Return (X, Y) of the center of cell containing provided text 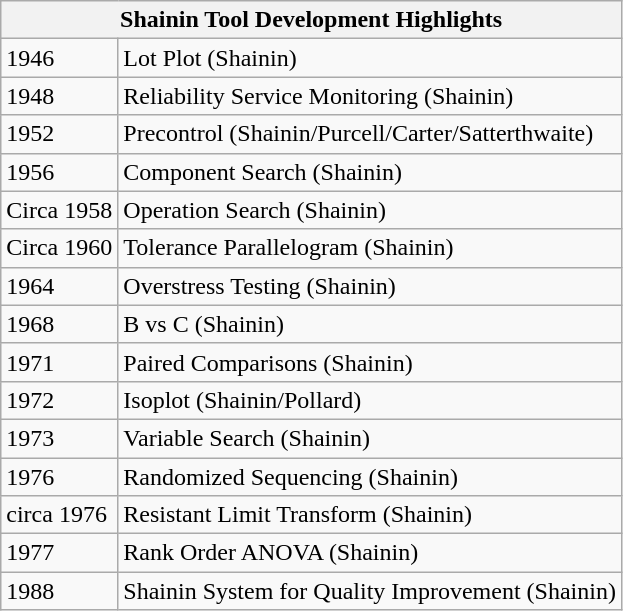
1977 (60, 553)
circa 1976 (60, 515)
Paired Comparisons (Shainin) (370, 362)
1948 (60, 96)
Resistant Limit Transform (Shainin) (370, 515)
B vs C (Shainin) (370, 324)
1972 (60, 400)
Tolerance Parallelogram (Shainin) (370, 248)
Circa 1960 (60, 248)
Reliability Service Monitoring (Shainin) (370, 96)
1964 (60, 286)
1952 (60, 134)
1946 (60, 58)
1956 (60, 172)
1968 (60, 324)
1971 (60, 362)
Lot Plot (Shainin) (370, 58)
Component Search (Shainin) (370, 172)
Precontrol (Shainin/Purcell/Carter/Satterthwaite) (370, 134)
Operation Search (Shainin) (370, 210)
Isoplot (Shainin/Pollard) (370, 400)
Shainin System for Quality Improvement (Shainin) (370, 591)
1988 (60, 591)
Circa 1958 (60, 210)
Variable Search (Shainin) (370, 438)
Randomized Sequencing (Shainin) (370, 477)
1976 (60, 477)
Rank Order ANOVA (Shainin) (370, 553)
Shainin Tool Development Highlights (312, 20)
Overstress Testing (Shainin) (370, 286)
1973 (60, 438)
